Pinpoint the cell where the given text exists, returning its (x, y) midpoint coordinate. 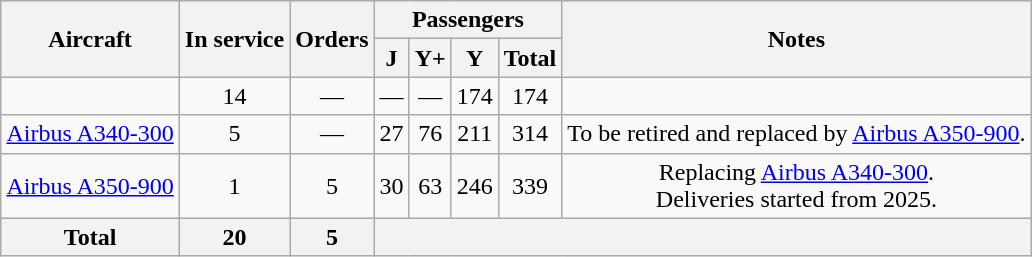
63 (430, 186)
1 (234, 186)
246 (474, 186)
14 (234, 96)
J (392, 58)
30 (392, 186)
20 (234, 237)
314 (530, 134)
76 (430, 134)
Airbus A340-300 (90, 134)
Y (474, 58)
339 (530, 186)
Notes (796, 39)
Orders (332, 39)
Y+ (430, 58)
Airbus A350-900 (90, 186)
In service (234, 39)
Aircraft (90, 39)
27 (392, 134)
Replacing Airbus A340-300.Deliveries started from 2025. (796, 186)
211 (474, 134)
To be retired and replaced by Airbus A350-900. (796, 134)
Passengers (468, 20)
